From the cell containing the given text, extract its center point as [X, Y] coordinate. 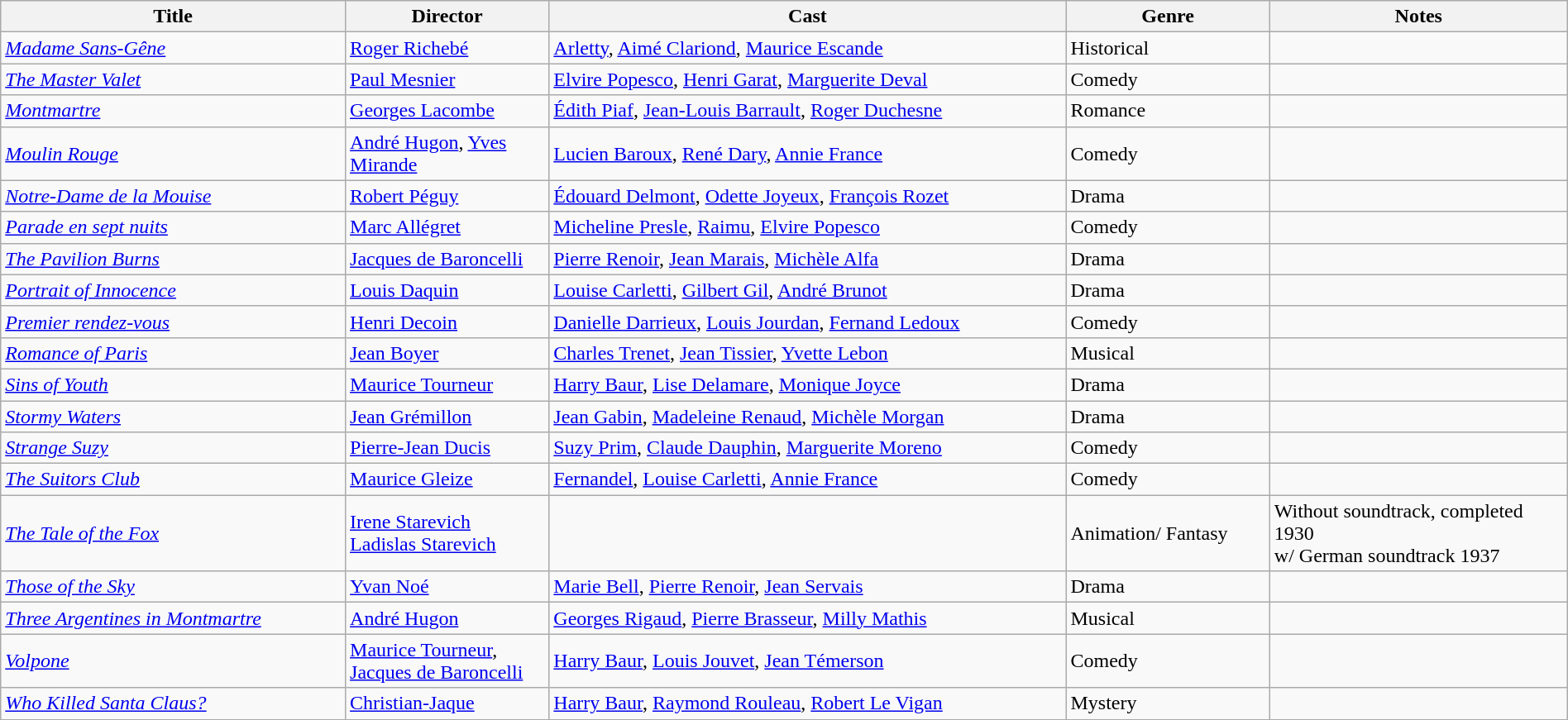
The Suitors Club [174, 479]
Without soundtrack, completed 1930w/ German soundtrack 1937 [1418, 533]
Fernandel, Louise Carletti, Annie France [807, 479]
Portrait of Innocence [174, 290]
Arletty, Aimé Clariond, Maurice Escande [807, 48]
Romance [1168, 111]
Irene StarevichLadislas Starevich [447, 533]
Three Argentines in Montmartre [174, 618]
Jean Gabin, Madeleine Renaud, Michèle Morgan [807, 416]
Georges Lacombe [447, 111]
Jean Boyer [447, 353]
Robert Péguy [447, 196]
Stormy Waters [174, 416]
Suzy Prim, Claude Dauphin, Marguerite Moreno [807, 448]
Premier rendez-vous [174, 322]
Moulin Rouge [174, 154]
Title [174, 17]
Henri Decoin [447, 322]
Romance of Paris [174, 353]
Those of the Sky [174, 587]
Paul Mesnier [447, 79]
Montmartre [174, 111]
Who Killed Santa Claus? [174, 703]
Édith Piaf, Jean-Louis Barrault, Roger Duchesne [807, 111]
The Master Valet [174, 79]
Pierre-Jean Ducis [447, 448]
Historical [1168, 48]
Christian-Jaque [447, 703]
Harry Baur, Raymond Rouleau, Robert Le Vigan [807, 703]
Roger Richebé [447, 48]
Cast [807, 17]
Micheline Presle, Raimu, Elvire Popesco [807, 227]
Madame Sans-Gêne [174, 48]
Georges Rigaud, Pierre Brasseur, Milly Mathis [807, 618]
Animation/ Fantasy [1168, 533]
Marc Allégret [447, 227]
Notes [1418, 17]
Danielle Darrieux, Louis Jourdan, Fernand Ledoux [807, 322]
Maurice Tourneur [447, 384]
Volpone [174, 661]
Mystery [1168, 703]
Maurice Tourneur, Jacques de Baroncelli [447, 661]
Elvire Popesco, Henri Garat, Marguerite Deval [807, 79]
Notre-Dame de la Mouise [174, 196]
Sins of Youth [174, 384]
André Hugon [447, 618]
Jean Grémillon [447, 416]
Harry Baur, Lise Delamare, Monique Joyce [807, 384]
Marie Bell, Pierre Renoir, Jean Servais [807, 587]
Louise Carletti, Gilbert Gil, André Brunot [807, 290]
Genre [1168, 17]
Yvan Noé [447, 587]
André Hugon, Yves Mirande [447, 154]
The Tale of the Fox [174, 533]
Charles Trenet, Jean Tissier, Yvette Lebon [807, 353]
Louis Daquin [447, 290]
The Pavilion Burns [174, 259]
Strange Suzy [174, 448]
Lucien Baroux, René Dary, Annie France [807, 154]
Pierre Renoir, Jean Marais, Michèle Alfa [807, 259]
Parade en sept nuits [174, 227]
Jacques de Baroncelli [447, 259]
Maurice Gleize [447, 479]
Director [447, 17]
Édouard Delmont, Odette Joyeux, François Rozet [807, 196]
Harry Baur, Louis Jouvet, Jean Témerson [807, 661]
